Detect which cell encompasses the target text, then output its [x, y] center coordinate. 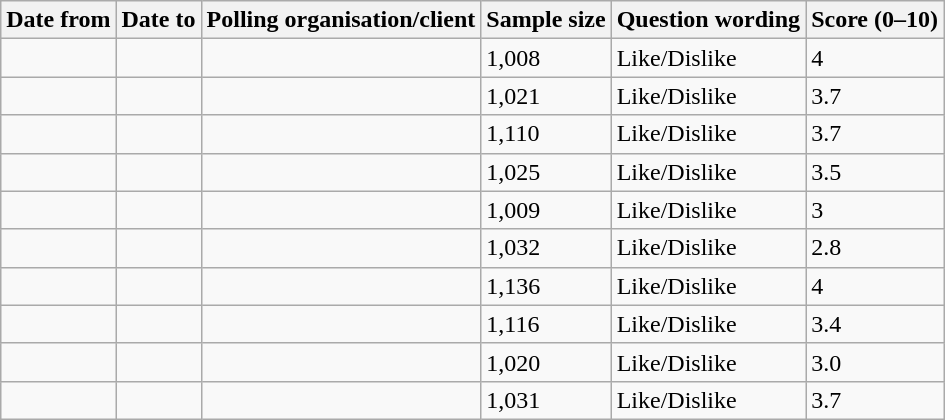
1,031 [546, 400]
1,025 [546, 172]
Sample size [546, 20]
3.0 [875, 362]
1,110 [546, 134]
Date from [58, 20]
3 [875, 210]
1,032 [546, 248]
3.4 [875, 324]
Polling organisation/client [341, 20]
1,008 [546, 58]
2.8 [875, 248]
1,020 [546, 362]
3.5 [875, 172]
Score (0–10) [875, 20]
Question wording [708, 20]
1,021 [546, 96]
1,009 [546, 210]
1,116 [546, 324]
1,136 [546, 286]
Date to [158, 20]
